Search for the cell housing the specified text and yield its (x, y) center coordinate. 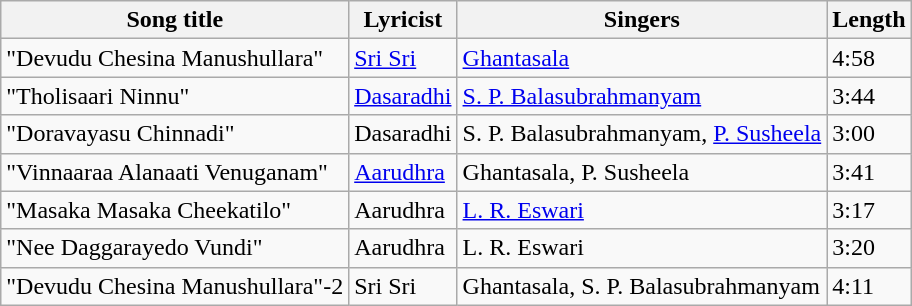
4:58 (869, 58)
4:11 (869, 286)
Ghantasala, P. Susheela (642, 172)
Lyricist (403, 20)
Ghantasala, S. P. Balasubrahmanyam (642, 286)
3:17 (869, 210)
3:44 (869, 96)
3:20 (869, 248)
3:41 (869, 172)
Length (869, 20)
Song title (175, 20)
"Vinnaaraa Alanaati Venuganam" (175, 172)
S. P. Balasubrahmanyam (642, 96)
"Doravayasu Chinnadi" (175, 134)
"Masaka Masaka Cheekatilo" (175, 210)
Singers (642, 20)
"Tholisaari Ninnu" (175, 96)
Ghantasala (642, 58)
"Nee Daggarayedo Vundi" (175, 248)
S. P. Balasubrahmanyam, P. Susheela (642, 134)
3:00 (869, 134)
"Devudu Chesina Manushullara"-2 (175, 286)
"Devudu Chesina Manushullara" (175, 58)
